Provide the (x, y) coordinate of the cell's center where the given text is located.  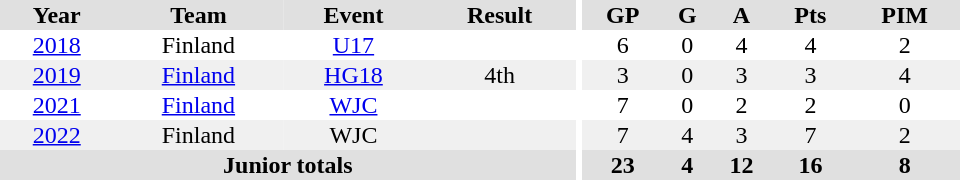
Pts (810, 15)
16 (810, 165)
A (741, 15)
Team (198, 15)
GP (622, 15)
2018 (56, 45)
6 (622, 45)
G (687, 15)
4th (500, 75)
Result (500, 15)
HG18 (353, 75)
Event (353, 15)
2022 (56, 135)
8 (904, 165)
12 (741, 165)
U17 (353, 45)
23 (622, 165)
Year (56, 15)
PIM (904, 15)
2019 (56, 75)
2021 (56, 105)
Junior totals (288, 165)
